For the text-containing cell, return its midpoint in (X, Y) coordinate format. 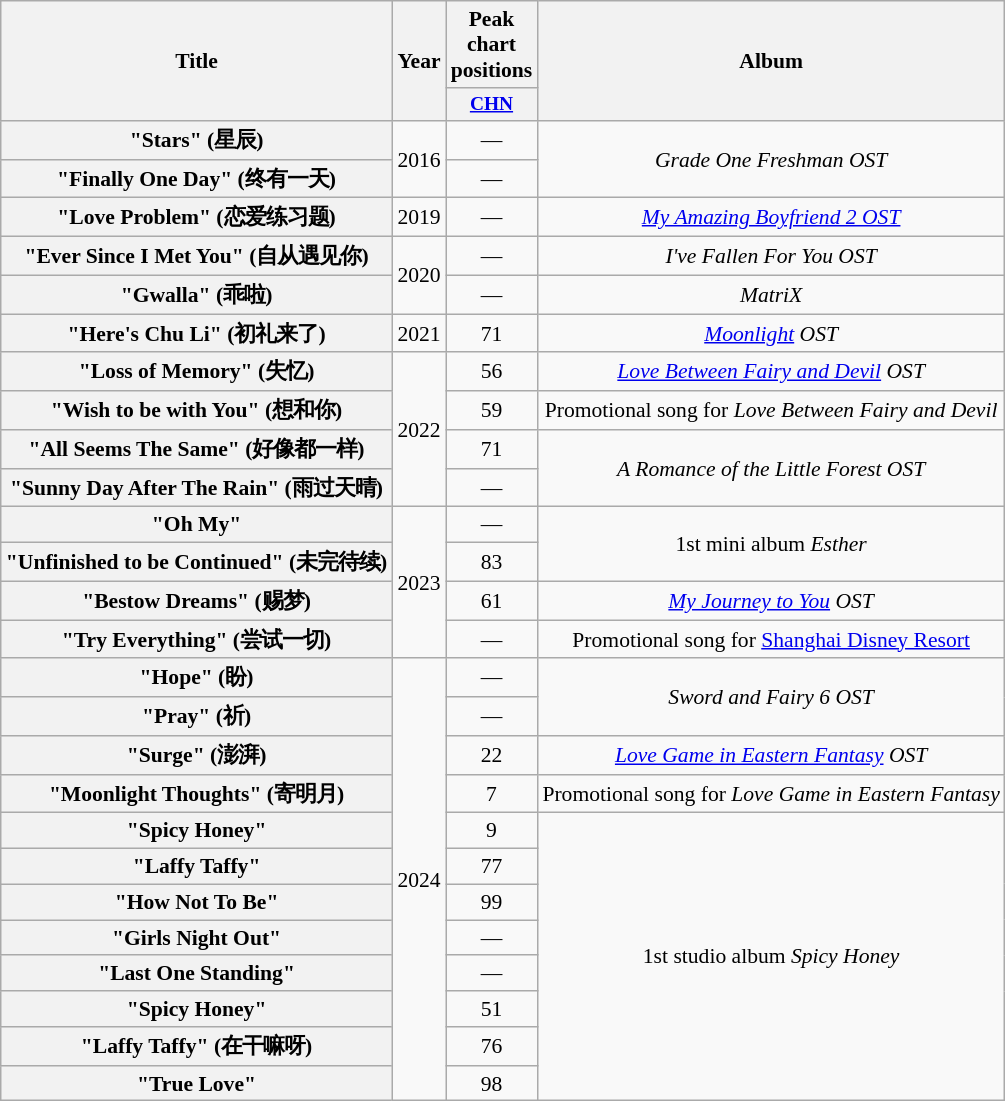
"All Seems The Same" (好像都一样) (197, 450)
Love Between Fairy and Devil OST (771, 372)
"Pray" (祈) (197, 716)
"Stars" (星辰) (197, 140)
"Moonlight Thoughts" (寄明月) (197, 794)
"Girls Night Out" (197, 938)
"Last One Standing" (197, 974)
Promotional song for Love Between Fairy and Devil (771, 410)
"Sunny Day After The Rain" (雨过天晴) (197, 488)
51 (492, 1009)
"Try Everything" (尝试一切) (197, 640)
"Gwalla" (乖啦) (197, 296)
Moonlight OST (771, 334)
My Journey to You OST (771, 602)
77 (492, 867)
"Ever Since I Met You" (自从遇见你) (197, 256)
CHN (492, 104)
2016 (418, 160)
A Romance of the Little Forest OST (771, 468)
"Love Problem" (恋爱练习题) (197, 218)
Love Game in Eastern Fantasy OST (771, 756)
"Here's Chu Li" (初礼来了) (197, 334)
9 (492, 831)
83 (492, 562)
"Oh My" (197, 525)
"Laffy Taffy" (197, 867)
99 (492, 902)
"Bestow Dreams" (赐梦) (197, 602)
Title (197, 61)
1st studio album Spicy Honey (771, 957)
Peak chart positions (492, 44)
MatriX (771, 296)
Album (771, 61)
I've Fallen For You OST (771, 256)
2020 (418, 276)
61 (492, 602)
"How Not To Be" (197, 902)
2024 (418, 880)
Promotional song for Shanghai Disney Resort (771, 640)
"Wish to be with You" (想和你) (197, 410)
Promotional song for Love Game in Eastern Fantasy (771, 794)
Sword and Fairy 6 OST (771, 698)
"Laffy Taffy" (在干嘛呀) (197, 1046)
2023 (418, 583)
"Loss of Memory" (失忆) (197, 372)
"Hope" (盼) (197, 678)
Grade One Freshman OST (771, 160)
2021 (418, 334)
"Unfinished to be Continued" (未完待续) (197, 562)
1st mini album Esther (771, 544)
7 (492, 794)
2019 (418, 218)
"Finally One Day" (终有一天) (197, 180)
Year (418, 61)
My Amazing Boyfriend 2 OST (771, 218)
56 (492, 372)
2022 (418, 430)
59 (492, 410)
"Surge" (澎湃) (197, 756)
76 (492, 1046)
22 (492, 756)
